For the text-containing cell, return its midpoint in [x, y] coordinate format. 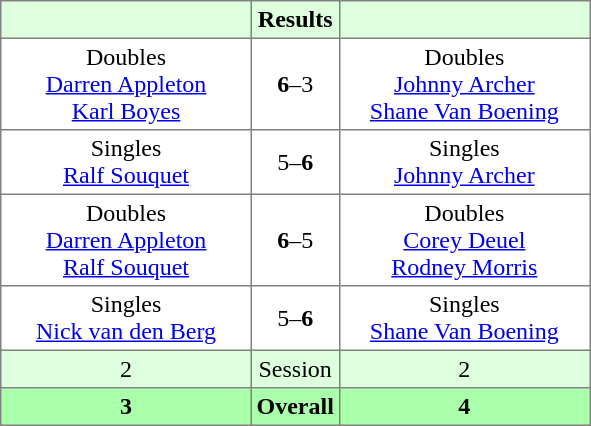
SinglesJohnny Archer [464, 162]
DoublesDarren AppletonRalf Souquet [126, 240]
Overall [295, 407]
DoublesJohnny ArcherShane Van Boening [464, 84]
6–5 [295, 240]
SinglesShane Van Boening [464, 318]
DoublesCorey DeuelRodney Morris [464, 240]
DoublesDarren AppletonKarl Boyes [126, 84]
SinglesRalf Souquet [126, 162]
SinglesNick van den Berg [126, 318]
Results [295, 20]
Session [295, 369]
4 [464, 407]
3 [126, 407]
6–3 [295, 84]
